Locate the cell with the specified text and output its [X, Y] center coordinate. 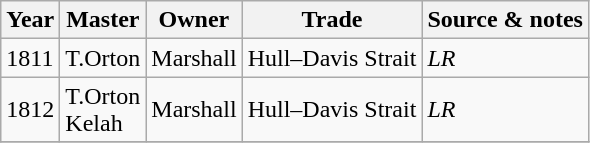
Owner [194, 20]
Year [30, 20]
1811 [30, 58]
Trade [332, 20]
T.OrtonKelah [103, 110]
Master [103, 20]
Source & notes [506, 20]
1812 [30, 110]
T.Orton [103, 58]
